From the cell containing the given text, extract its center point as (X, Y) coordinate. 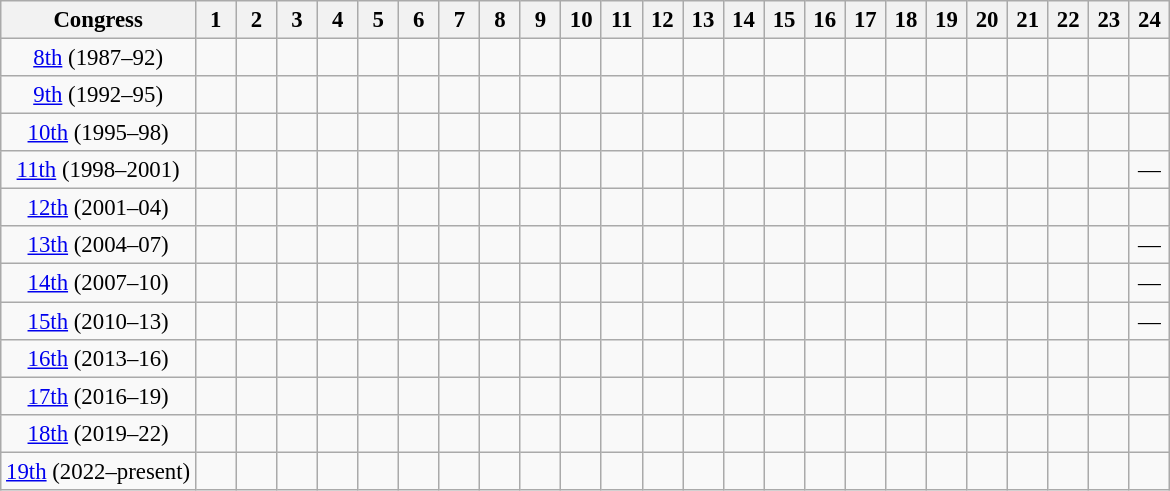
15 (784, 20)
15th (2010–13) (98, 321)
12 (662, 20)
20 (988, 20)
19th (2022–present) (98, 471)
22 (1068, 20)
16th (2013–16) (98, 358)
10 (582, 20)
13th (2004–07) (98, 245)
14 (744, 20)
14th (2007–10) (98, 283)
16 (824, 20)
19 (946, 20)
18 (906, 20)
2 (256, 20)
21 (1028, 20)
11th (1998–2001) (98, 170)
Congress (98, 20)
9th (1992–95) (98, 95)
13 (704, 20)
12th (2001–04) (98, 208)
5 (378, 20)
17th (2016–19) (98, 396)
9 (540, 20)
3 (298, 20)
11 (622, 20)
4 (338, 20)
23 (1110, 20)
10th (1995–98) (98, 133)
7 (460, 20)
24 (1150, 20)
1 (216, 20)
8 (500, 20)
8th (1987–92) (98, 58)
18th (2019–22) (98, 433)
6 (418, 20)
17 (866, 20)
